Detect which cell encompasses the target text, then output its [X, Y] center coordinate. 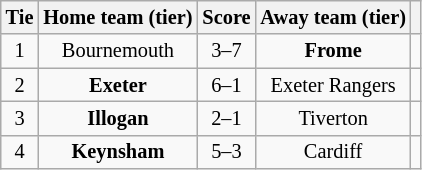
Exeter Rangers [332, 85]
Tiverton [332, 118]
Illogan [118, 118]
Exeter [118, 85]
Bournemouth [118, 51]
2–1 [226, 118]
5–3 [226, 152]
Tie [20, 17]
1 [20, 51]
Home team (tier) [118, 17]
3–7 [226, 51]
6–1 [226, 85]
Keynsham [118, 152]
Score [226, 17]
Cardiff [332, 152]
2 [20, 85]
4 [20, 152]
3 [20, 118]
Away team (tier) [332, 17]
Frome [332, 51]
